Provide the (x, y) coordinate of the cell's center where the given text is located.  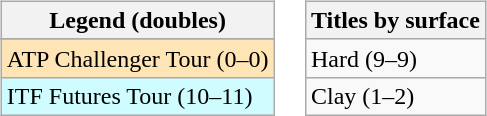
Clay (1–2) (395, 96)
Titles by surface (395, 20)
Hard (9–9) (395, 58)
Legend (doubles) (138, 20)
ATP Challenger Tour (0–0) (138, 58)
ITF Futures Tour (10–11) (138, 96)
